Scan for the cell matching the given text and deliver its [x, y] coordinate at center. 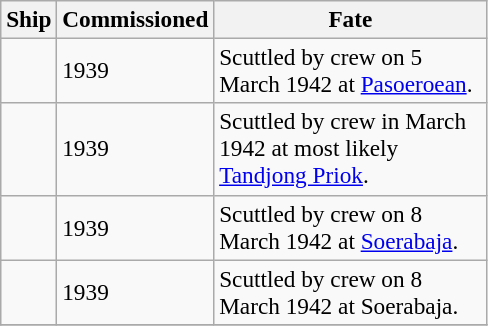
Scuttled by crew on 5 March 1942 at Pasoeroean. [350, 70]
Fate [350, 19]
Ship [29, 19]
Scuttled by crew in March 1942 at most likely Tandjong Priok. [350, 149]
Commissioned [136, 19]
